Provide the [x, y] coordinate of the cell's center where the given text is located.  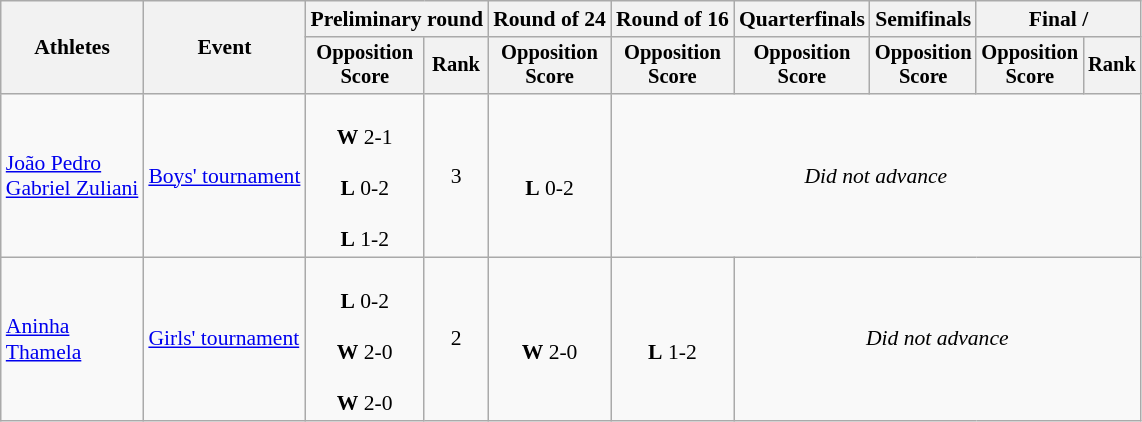
Quarterfinals [802, 19]
Preliminary round [396, 19]
Event [224, 48]
L 0-2 [550, 176]
2 [456, 340]
Round of 16 [672, 19]
L 0-2 W 2-0 W 2-0 [364, 340]
Athletes [72, 48]
W 2-1 L 0-2 L 1-2 [364, 176]
Final / [1058, 19]
Girls' tournament [224, 340]
W 2-0 [550, 340]
3 [456, 176]
Boys' tournament [224, 176]
João PedroGabriel Zuliani [72, 176]
AninhaThamela [72, 340]
Semifinals [924, 19]
Round of 24 [550, 19]
L 1-2 [672, 340]
